Extract the [X, Y] coordinate from the center of the cell holding the provided text.  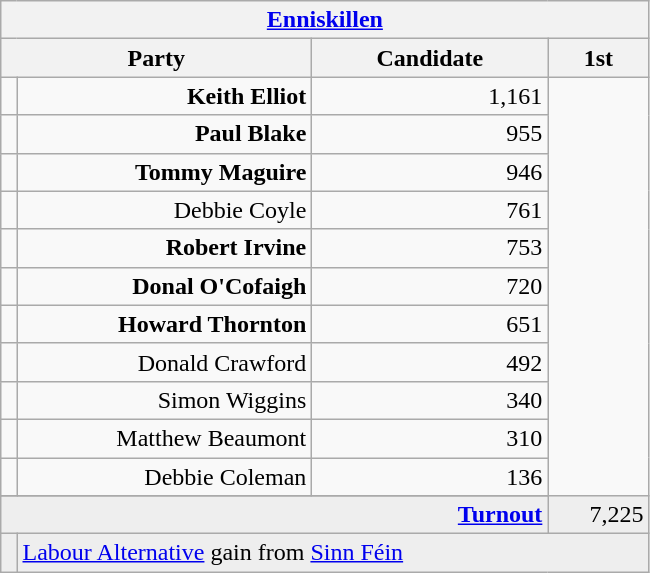
Simon Wiggins [164, 400]
Donald Crawford [164, 362]
136 [430, 477]
1st [598, 58]
7,225 [598, 515]
1,161 [430, 96]
955 [430, 134]
753 [430, 248]
Labour Alternative gain from Sinn Féin [333, 553]
651 [430, 324]
761 [430, 210]
Matthew Beaumont [164, 438]
Candidate [430, 58]
Paul Blake [164, 134]
720 [430, 286]
Debbie Coyle [164, 210]
Howard Thornton [164, 324]
Turnout [274, 515]
946 [430, 172]
Debbie Coleman [164, 477]
Robert Irvine [164, 248]
492 [430, 362]
Donal O'Cofaigh [164, 286]
310 [430, 438]
Party [156, 58]
340 [430, 400]
Enniskillen [325, 20]
Tommy Maguire [164, 172]
Keith Elliot [164, 96]
